Find where the given text appears and provide that cell's center as (X, Y) coordinate. 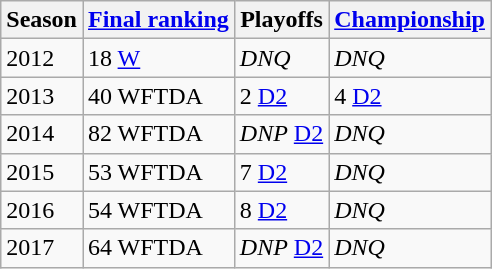
8 D2 (281, 210)
2015 (42, 172)
Championship (410, 20)
2016 (42, 210)
4 D2 (410, 96)
2013 (42, 96)
2012 (42, 58)
Season (42, 20)
54 WFTDA (158, 210)
2017 (42, 248)
2014 (42, 134)
64 WFTDA (158, 248)
Final ranking (158, 20)
2 D2 (281, 96)
Playoffs (281, 20)
40 WFTDA (158, 96)
82 WFTDA (158, 134)
18 W (158, 58)
7 D2 (281, 172)
53 WFTDA (158, 172)
